Find where the given text appears and provide that cell's center as (X, Y) coordinate. 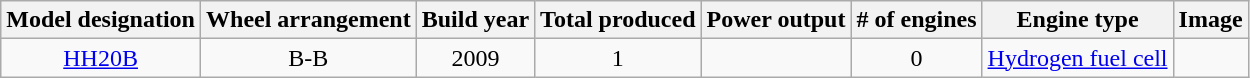
Build year (475, 20)
1 (618, 58)
2009 (475, 58)
HH20B (101, 58)
0 (916, 58)
Hydrogen fuel cell (1078, 58)
Wheel arrangement (309, 20)
Power output (776, 20)
Total produced (618, 20)
Image (1210, 20)
# of engines (916, 20)
B-B (309, 58)
Engine type (1078, 20)
Model designation (101, 20)
